Return the (x, y) coordinate for the center point of the cell that contains the specified text.  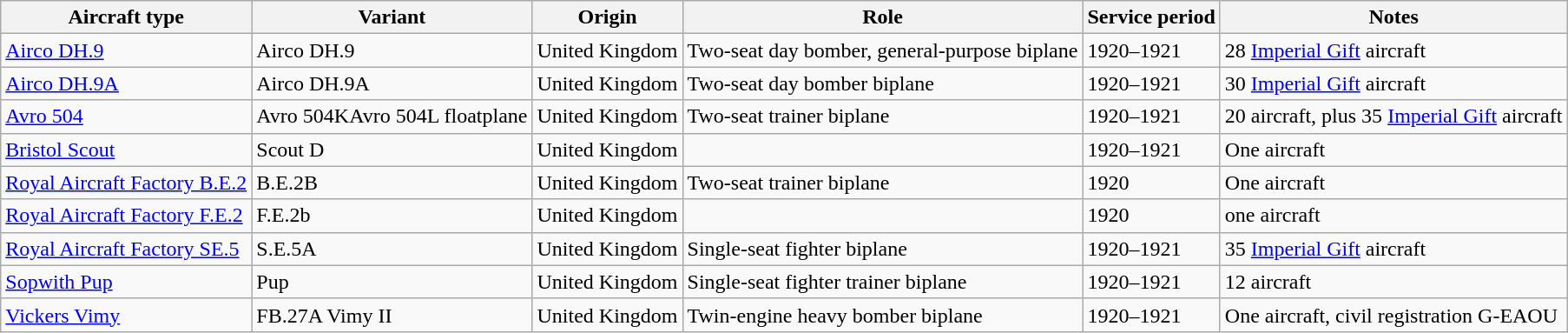
Service period (1151, 17)
20 aircraft, plus 35 Imperial Gift aircraft (1393, 117)
Royal Aircraft Factory B.E.2 (127, 183)
12 aircraft (1393, 282)
Avro 504KAvro 504L floatplane (392, 117)
Royal Aircraft Factory SE.5 (127, 249)
Two-seat day bomber, general-purpose biplane (882, 50)
Single-seat fighter trainer biplane (882, 282)
Scout D (392, 150)
Pup (392, 282)
One aircraft, civil registration G-EAOU (1393, 315)
FB.27A Vimy II (392, 315)
Sopwith Pup (127, 282)
S.E.5A (392, 249)
Bristol Scout (127, 150)
Royal Aircraft Factory F.E.2 (127, 216)
Twin-engine heavy bomber biplane (882, 315)
Role (882, 17)
B.E.2B (392, 183)
Aircraft type (127, 17)
28 Imperial Gift aircraft (1393, 50)
Single-seat fighter biplane (882, 249)
30 Imperial Gift aircraft (1393, 83)
35 Imperial Gift aircraft (1393, 249)
Origin (608, 17)
Vickers Vimy (127, 315)
Avro 504 (127, 117)
Two-seat day bomber biplane (882, 83)
Variant (392, 17)
Notes (1393, 17)
one aircraft (1393, 216)
F.E.2b (392, 216)
